For the text-containing cell, return its midpoint in [x, y] coordinate format. 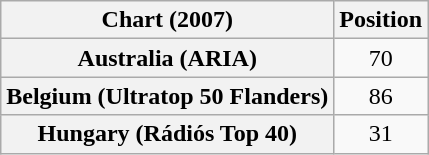
Position [381, 20]
Australia (ARIA) [168, 58]
70 [381, 58]
Belgium (Ultratop 50 Flanders) [168, 96]
Chart (2007) [168, 20]
31 [381, 134]
Hungary (Rádiós Top 40) [168, 134]
86 [381, 96]
